Return the (x, y) coordinate for the center point of the cell that contains the specified text.  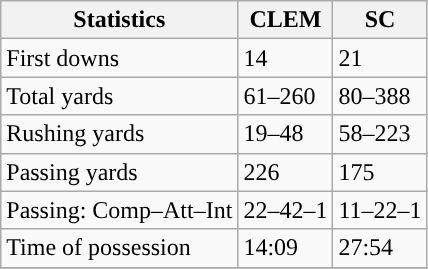
Time of possession (120, 248)
11–22–1 (380, 210)
CLEM (286, 20)
SC (380, 20)
27:54 (380, 248)
Passing: Comp–Att–Int (120, 210)
Total yards (120, 96)
19–48 (286, 134)
175 (380, 172)
61–260 (286, 96)
Rushing yards (120, 134)
80–388 (380, 96)
58–223 (380, 134)
Passing yards (120, 172)
21 (380, 58)
First downs (120, 58)
226 (286, 172)
14:09 (286, 248)
22–42–1 (286, 210)
14 (286, 58)
Statistics (120, 20)
